For the text-containing cell, return its midpoint in [X, Y] coordinate format. 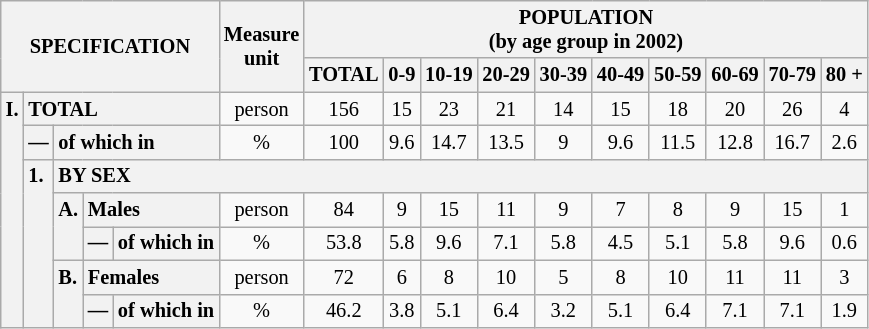
1.9 [844, 311]
11.5 [678, 142]
18 [678, 109]
70-79 [792, 75]
10-19 [448, 75]
50-59 [678, 75]
1 [844, 210]
72 [344, 277]
Measure unit [262, 46]
53.8 [344, 243]
I. [12, 210]
16.7 [792, 142]
5 [564, 277]
1. [38, 243]
3 [844, 277]
26 [792, 109]
Females [151, 277]
14.7 [448, 142]
3.2 [564, 311]
B. [68, 294]
84 [344, 210]
SPECIFICATION [110, 46]
0.6 [844, 243]
60-69 [734, 75]
20-29 [506, 75]
156 [344, 109]
BY SEX [461, 176]
13.5 [506, 142]
4.5 [620, 243]
3.8 [402, 311]
80 + [844, 75]
0-9 [402, 75]
40-49 [620, 75]
POPULATION (by age group in 2002) [586, 29]
7 [620, 210]
6 [402, 277]
14 [564, 109]
12.8 [734, 142]
46.2 [344, 311]
23 [448, 109]
4 [844, 109]
A. [68, 226]
2.6 [844, 142]
Males [151, 210]
100 [344, 142]
21 [506, 109]
20 [734, 109]
30-39 [564, 75]
